From the cell containing the given text, extract its center point as [x, y] coordinate. 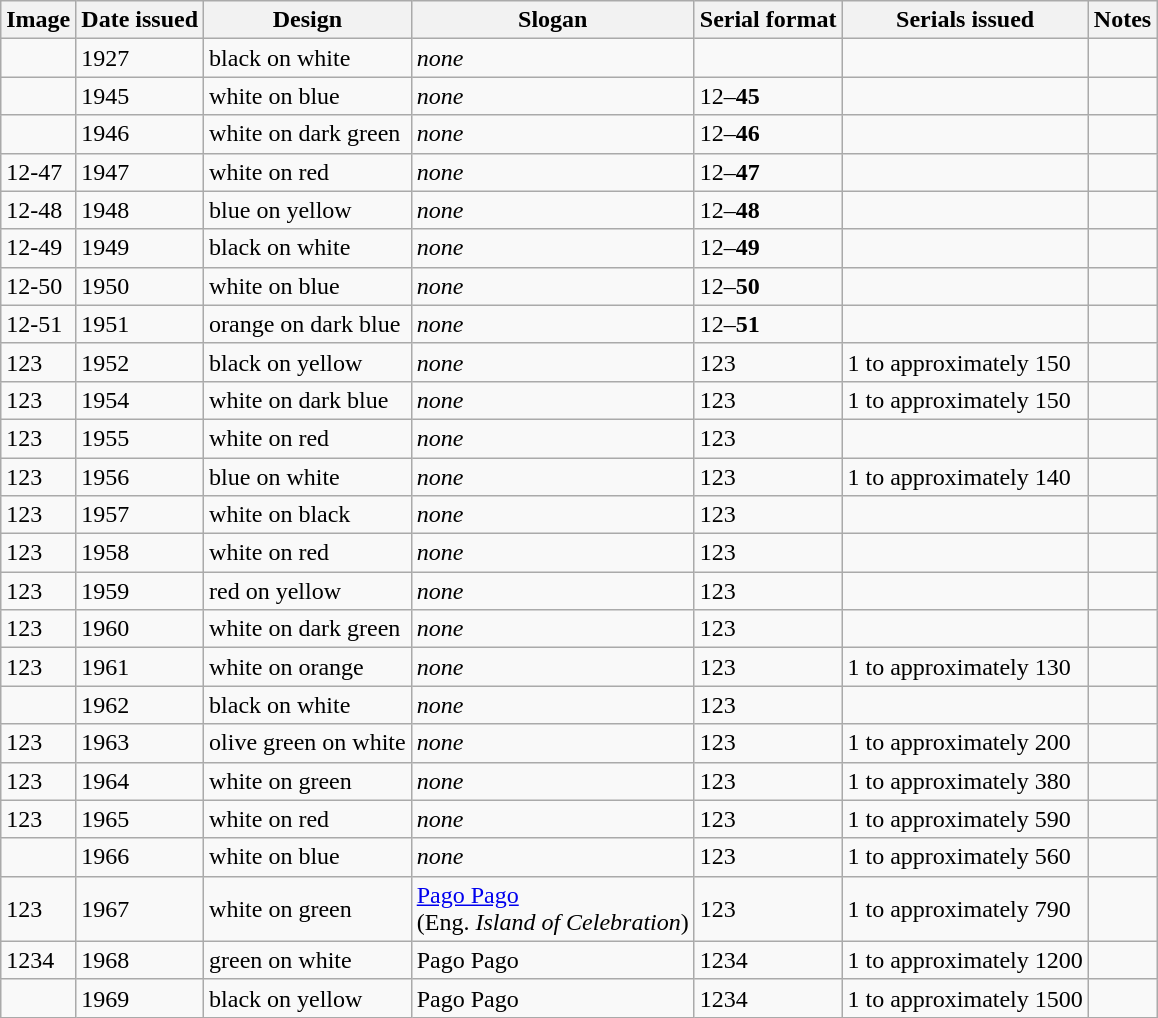
12-47 [38, 172]
12–49 [768, 248]
1927 [140, 58]
1949 [140, 248]
1968 [140, 960]
1965 [140, 819]
1962 [140, 705]
1955 [140, 438]
white on dark blue [308, 400]
Date issued [140, 20]
1969 [140, 998]
Serials issued [965, 20]
12–45 [768, 96]
Pago Pago (Eng. Island of Celebration) [552, 908]
12-49 [38, 248]
Image [38, 20]
1954 [140, 400]
1958 [140, 553]
1 to approximately 1500 [965, 998]
orange on dark blue [308, 324]
blue on yellow [308, 210]
1 to approximately 590 [965, 819]
Notes [1122, 20]
1967 [140, 908]
1 to approximately 200 [965, 743]
1 to approximately 790 [965, 908]
12–46 [768, 134]
1963 [140, 743]
12–50 [768, 286]
1 to approximately 1200 [965, 960]
Serial format [768, 20]
12–48 [768, 210]
12–47 [768, 172]
1950 [140, 286]
1 to approximately 140 [965, 477]
12-51 [38, 324]
1946 [140, 134]
1961 [140, 667]
white on orange [308, 667]
Slogan [552, 20]
1957 [140, 515]
1945 [140, 96]
1964 [140, 781]
12-48 [38, 210]
12–51 [768, 324]
1 to approximately 380 [965, 781]
12-50 [38, 286]
red on yellow [308, 591]
white on black [308, 515]
Design [308, 20]
1 to approximately 560 [965, 857]
1 to approximately 130 [965, 667]
olive green on white [308, 743]
1966 [140, 857]
blue on white [308, 477]
1948 [140, 210]
1952 [140, 362]
1960 [140, 629]
1951 [140, 324]
1959 [140, 591]
green on white [308, 960]
1947 [140, 172]
1956 [140, 477]
